For the text-containing cell, return its midpoint in [X, Y] coordinate format. 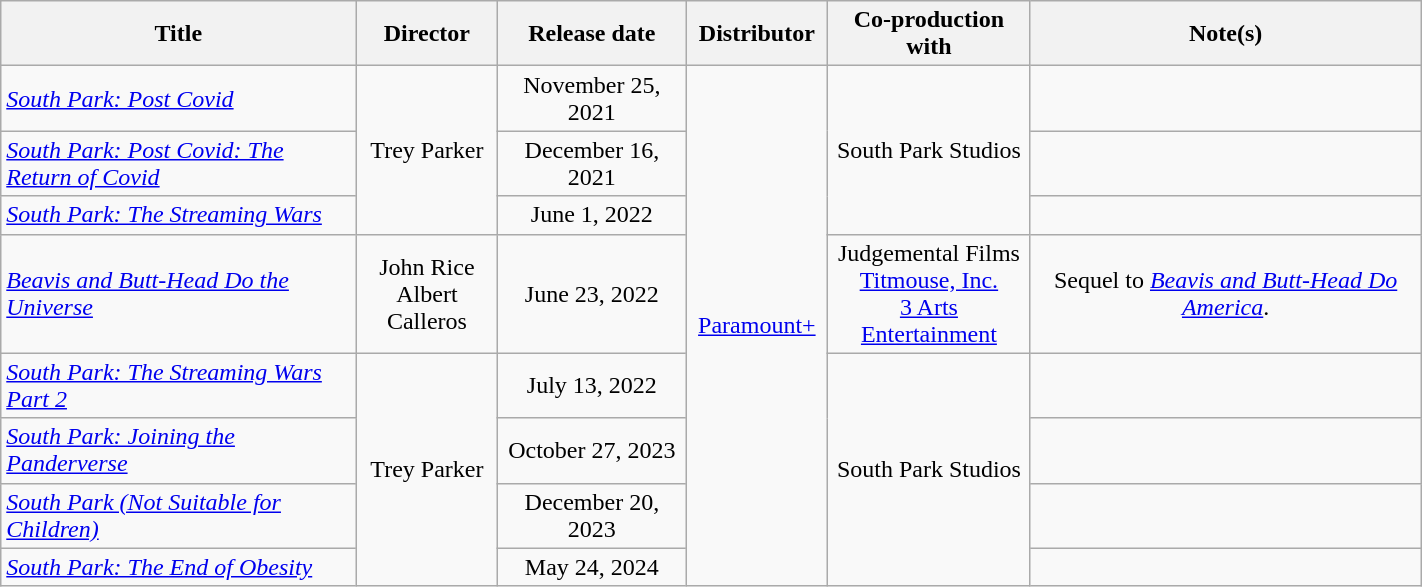
July 13, 2022 [592, 386]
South Park: Joining the Panderverse [178, 450]
Judgemental FilmsTitmouse, Inc.3 Arts Entertainment [929, 294]
Note(s) [1226, 34]
Co-production with [929, 34]
South Park: Post Covid: The Return of Covid [178, 164]
Release date [592, 34]
June 23, 2022 [592, 294]
South Park: The End of Obesity [178, 567]
Paramount+ [757, 326]
November 25, 2021 [592, 98]
South Park: The Streaming Wars Part 2 [178, 386]
South Park: Post Covid [178, 98]
December 20, 2023 [592, 516]
Title [178, 34]
May 24, 2024 [592, 567]
Sequel to Beavis and Butt-Head Do America. [1226, 294]
June 1, 2022 [592, 215]
Distributor [757, 34]
South Park: The Streaming Wars [178, 215]
December 16, 2021 [592, 164]
Beavis and Butt-Head Do the Universe [178, 294]
John RiceAlbert Calleros [427, 294]
October 27, 2023 [592, 450]
Director [427, 34]
South Park (Not Suitable for Children) [178, 516]
